Pinpoint the cell where the given text exists, returning its [x, y] midpoint coordinate. 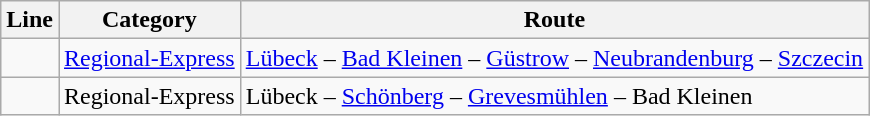
Category [149, 20]
Lübeck – Bad Kleinen – Güstrow – Neubrandenburg – Szczecin [554, 58]
Line [30, 20]
Lübeck – Schönberg – Grevesmühlen – Bad Kleinen [554, 96]
Route [554, 20]
